Search for the cell housing the specified text and yield its [x, y] center coordinate. 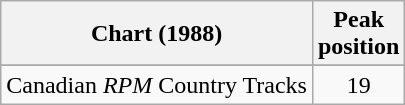
Chart (1988) [157, 34]
19 [358, 85]
Canadian RPM Country Tracks [157, 85]
Peakposition [358, 34]
